For the text-containing cell, return its midpoint in [x, y] coordinate format. 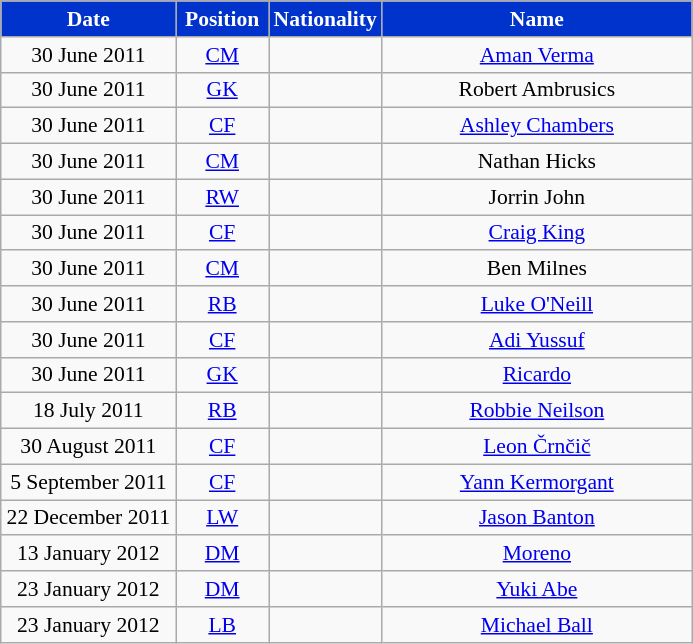
LB [222, 625]
Jason Banton [537, 518]
Date [88, 19]
Michael Ball [537, 625]
Aman Verma [537, 55]
5 September 2011 [88, 482]
Leon Črnčič [537, 447]
Luke O'Neill [537, 304]
13 January 2012 [88, 554]
Ashley Chambers [537, 126]
Robert Ambrusics [537, 90]
Nathan Hicks [537, 162]
Ben Milnes [537, 269]
LW [222, 518]
Name [537, 19]
Robbie Neilson [537, 411]
Yann Kermorgant [537, 482]
Moreno [537, 554]
Ricardo [537, 375]
Nationality [324, 19]
RW [222, 197]
30 August 2011 [88, 447]
Position [222, 19]
Adi Yussuf [537, 340]
Craig King [537, 233]
18 July 2011 [88, 411]
Yuki Abe [537, 589]
Jorrin John [537, 197]
22 December 2011 [88, 518]
